Identify which cell holds the provided text, then report its (x, y) central coordinate. 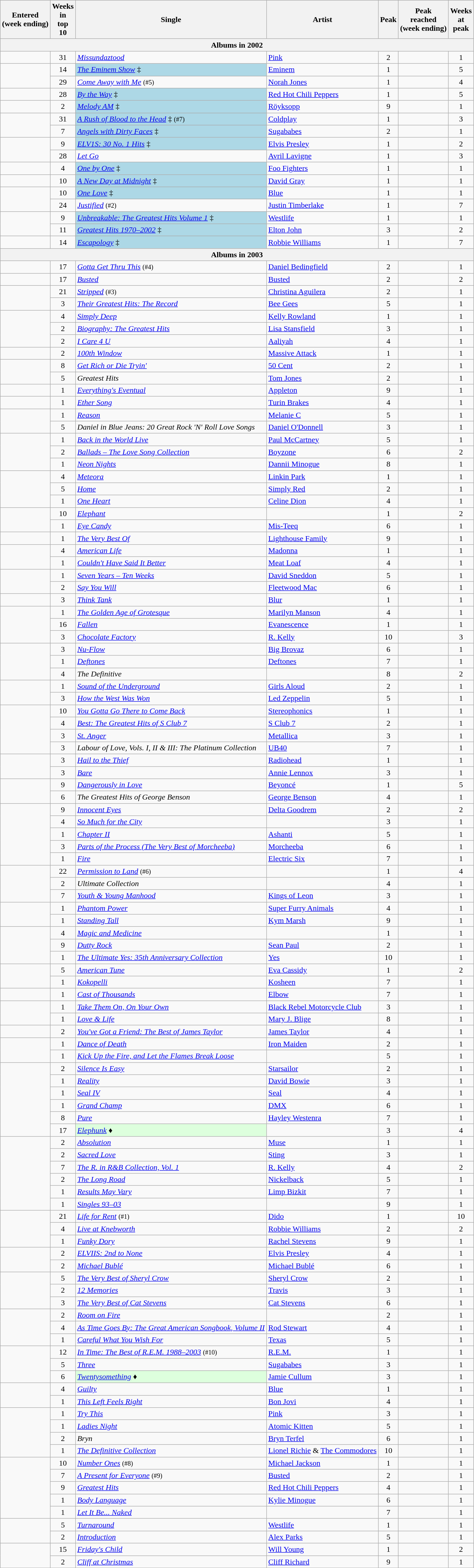
Room on Fire (171, 1315)
Kylie Minogue (323, 1500)
Guilty (171, 1389)
Delta Goodrem (323, 810)
Sacred Love (171, 1155)
Rachel Stevens (323, 1241)
Linkin Park (323, 477)
Sting (323, 1155)
One Love ‡ (171, 193)
Mis-Teeq (323, 526)
Bee Gees (323, 304)
Elton John (323, 230)
Eye Candy (171, 526)
Rod Stewart (323, 1327)
Try This (171, 1414)
A Present for Everyone (#9) (171, 1475)
Elephunk ♦ (171, 1130)
Pure (171, 1118)
Parts of the Process (The Very Best of Morcheeba) (171, 847)
Bare (171, 773)
Nu-Flow (171, 649)
Kelly Rowland (323, 316)
One by One ‡ (171, 168)
Daniel in Blue Jeans: 20 Great Rock 'N' Roll Love Songs (171, 427)
Annie Lennox (323, 773)
One Heart (171, 501)
Blur (323, 600)
Bon Jovi (323, 1401)
Travis (323, 1290)
Metallica (323, 735)
Morcheeba (323, 847)
Jamie Cullum (323, 1377)
50 Cent (323, 365)
The Greatest Hits of George Benson (171, 797)
Labour of Love, Vols. I, II & III: The Platinum Collection (171, 748)
Sheryl Crow (323, 1278)
Peak (388, 19)
Artist (323, 19)
Results May Vary (171, 1192)
Röyksopp (323, 107)
Melanie C (323, 415)
Led Zeppelin (323, 698)
Coldplay (323, 119)
Limp Bizkit (323, 1192)
Seal IV (171, 1093)
22 (63, 871)
Three (171, 1364)
Foo Fighters (323, 168)
Big Brovaz (323, 649)
Appleton (323, 390)
Girls Aloud (323, 686)
Lisa Stansfield (323, 329)
Chapter II (171, 834)
Unbreakable: The Greatest Hits Volume 1 ‡ (171, 218)
Biography: The Greatest Hits (171, 329)
Avril Lavigne (323, 156)
Aaliyah (323, 341)
Celine Dion (323, 501)
Seal (323, 1093)
Paul McCartney (323, 440)
Escapology ‡ (171, 242)
Stripped (#3) (171, 292)
Let It Be... Naked (171, 1512)
The Very Best of Cat Stevens (171, 1303)
Cliff at Christmas (171, 1562)
Sean Paul (323, 945)
15 (63, 1549)
Come Away with Me (#5) (171, 82)
Lionel Richie & The Commodores (323, 1451)
Phantom Power (171, 908)
Alex Parks (323, 1537)
Magic and Medicine (171, 933)
How the West Was Won (171, 698)
Permission to Land (#6) (171, 871)
So Much for the City (171, 822)
100th Window (171, 353)
Dutty Rock (171, 945)
American Life (171, 550)
Fleetwood Mac (323, 588)
Kosheen (323, 982)
Muse (323, 1142)
Daniel Bedingfield (323, 267)
Angels with Dirty Faces ‡ (171, 131)
Life for Rent (#1) (171, 1216)
The Very Best Of (171, 538)
ELVIIS: 2nd to None (171, 1253)
Fire (171, 859)
R.E.M. (323, 1352)
Elbow (323, 995)
Grand Champ (171, 1105)
Kokopelli (171, 982)
Absolution (171, 1142)
Dance of Death (171, 1044)
Reality (171, 1081)
Let Go (171, 156)
Albums in 2002 (237, 45)
Black Rebel Motorcycle Club (323, 1007)
Entered (week ending) (25, 19)
Think Tank (171, 600)
12 Memories (171, 1290)
Best: The Greatest Hits of S Club 7 (171, 723)
Gotta Get Thru This (#4) (171, 267)
Cast of Thousands (171, 995)
Weeksintop10 (63, 19)
Eva Cassidy (323, 970)
Texas (323, 1340)
Simply Red (323, 489)
Starsailor (323, 1068)
Kick Up the Fire, and Let the Flames Break Loose (171, 1056)
George Benson (323, 797)
The R. in R&B Collection, Vol. 1 (171, 1167)
American Tune (171, 970)
Singles 93–03 (171, 1204)
11 (63, 230)
Bryn (171, 1438)
Chocolate Factory (171, 637)
The Definitive (171, 674)
The Ultimate Yes: 35th Anniversary Collection (171, 957)
Youth & Young Manhood (171, 896)
Ultimate Collection (171, 883)
Dangerously in Love (171, 785)
Cat Stevens (323, 1303)
Marilyn Manson (323, 612)
Say You Will (171, 588)
Dannii Minogue (323, 464)
Justin Timberlake (323, 205)
Bryn Terfel (323, 1438)
Couldn't Have Said It Better (171, 563)
Careful What You Wish For (171, 1340)
Reason (171, 415)
Melody AM ‡ (171, 107)
Radiohead (323, 760)
St. Anger (171, 735)
Elephant (171, 513)
David Bowie (323, 1081)
As Time Goes By: The Great American Songbook, Volume II (171, 1327)
Silence Is Easy (171, 1068)
You've Got a Friend: The Best of James Taylor (171, 1032)
Live at Knebworth (171, 1229)
Michael Jackson (323, 1463)
Hail to the Thief (171, 760)
David Gray (323, 180)
Electric Six (323, 859)
Friday's Child (171, 1549)
Innocent Eyes (171, 810)
Lighthouse Family (323, 538)
Simply Deep (171, 316)
Seven Years – Ten Weeks (171, 575)
Beyoncé (323, 785)
ELV1S: 30 No. 1 Hits ‡ (171, 144)
Sound of the Underground (171, 686)
Weeksatpeak (461, 19)
Neon Nights (171, 464)
You Gotta Go There to Come Back (171, 711)
Norah Jones (323, 82)
Missundaztood (171, 57)
Massive Attack (323, 353)
Mary J. Blige (323, 1019)
Standing Tall (171, 920)
24 (63, 205)
DMX (323, 1105)
Greatest Hits 1970–2002 ‡ (171, 230)
Daniel O'Donnell (323, 427)
James Taylor (323, 1032)
Kings of Leon (323, 896)
Boyzone (323, 452)
Introduction (171, 1537)
David Sneddon (323, 575)
Body Language (171, 1500)
Ladies Night (171, 1426)
Tom Jones (323, 378)
Kym Marsh (323, 920)
In Time: The Best of R.E.M. 1988–2003 (#10) (171, 1352)
Turin Brakes (323, 403)
The Long Road (171, 1180)
By the Way ‡ (171, 94)
Nickelback (323, 1180)
Ether Song (171, 403)
The Definitive Collection (171, 1451)
29 (63, 82)
Meteora (171, 477)
This Left Feels Right (171, 1401)
Yes (323, 957)
Hayley Westenra (323, 1118)
Ashanti (323, 834)
Get Rich or Die Tryin' (171, 365)
Number Ones (#8) (171, 1463)
Love & Life (171, 1019)
The Very Best of Sheryl Crow (171, 1278)
16 (63, 625)
Turnaround (171, 1525)
I Care 4 U (171, 341)
Their Greatest Hits: The Record (171, 304)
Atomic Kitten (323, 1426)
Super Furry Animals (323, 908)
Iron Maiden (323, 1044)
Home (171, 489)
Funky Dory (171, 1241)
12 (63, 1352)
A New Day at Midnight ‡ (171, 180)
Single (171, 19)
Stereophonics (323, 711)
Twentysomething ♦ (171, 1377)
Justified (#2) (171, 205)
Ballads – The Love Song Collection (171, 452)
Peakreached (week ending) (423, 19)
Dido (323, 1216)
UB40 (323, 748)
Cliff Richard (323, 1562)
Christina Aguilera (323, 292)
The Golden Age of Grotesque (171, 612)
Meat Loaf (323, 563)
Fallen (171, 625)
Back in the World Live (171, 440)
S Club 7 (323, 723)
Madonna (323, 550)
Eminem (323, 70)
Albums in 2003 (237, 255)
A Rush of Blood to the Head ‡ (#7) (171, 119)
Will Young (323, 1549)
The Eminem Show ‡ (171, 70)
Take Them On, On Your Own (171, 1007)
Evanescence (323, 625)
Everything's Eventual (171, 390)
